Return [X, Y] of the center of cell containing provided text 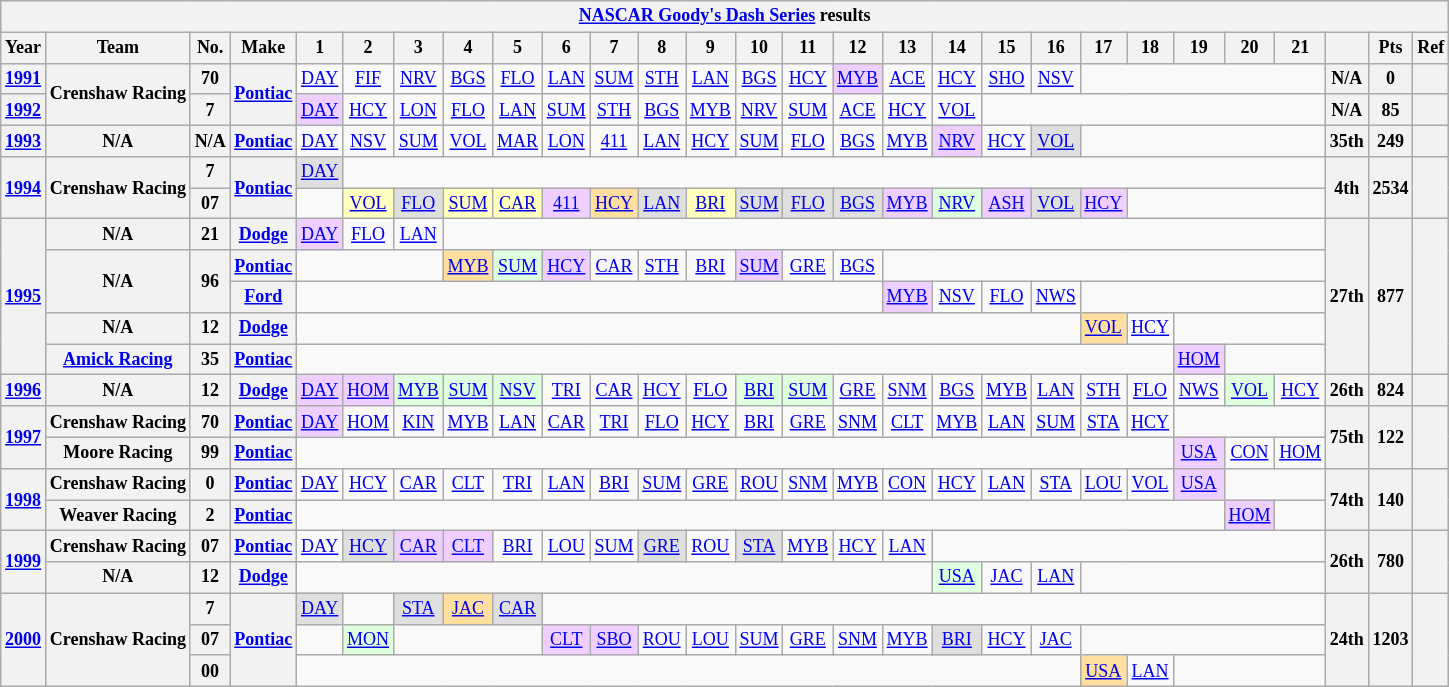
20 [1250, 48]
27th [1346, 297]
1995 [24, 297]
1998 [24, 499]
10 [759, 48]
ASH [1007, 204]
Ford [264, 296]
Team [118, 48]
85 [1390, 110]
1 [320, 48]
11 [808, 48]
KIN [418, 422]
Moore Racing [118, 452]
Ref [1431, 48]
Weaver Racing [118, 516]
SBO [614, 640]
Make [264, 48]
75th [1346, 437]
MAR [518, 140]
4th [1346, 188]
8 [662, 48]
9 [711, 48]
19 [1198, 48]
Amick Racing [118, 360]
249 [1390, 140]
1993 [24, 140]
18 [1150, 48]
96 [210, 281]
2534 [1390, 188]
MON [368, 640]
3 [418, 48]
35th [1346, 140]
824 [1390, 390]
99 [210, 452]
122 [1390, 437]
1994 [24, 188]
780 [1390, 562]
14 [957, 48]
2000 [24, 640]
15 [1007, 48]
Pts [1390, 48]
5 [518, 48]
No. [210, 48]
Year [24, 48]
1203 [1390, 640]
1997 [24, 437]
17 [1104, 48]
6 [566, 48]
SHO [1007, 78]
13 [907, 48]
1996 [24, 390]
74th [1346, 499]
16 [1056, 48]
35 [210, 360]
FIF [368, 78]
1992 [24, 110]
4 [468, 48]
NASCAR Goody's Dash Series results [725, 16]
00 [210, 670]
140 [1390, 499]
24th [1346, 640]
1991 [24, 78]
1999 [24, 562]
877 [1390, 297]
